Output the [x, y] coordinate of the center of the cell containing the given text.  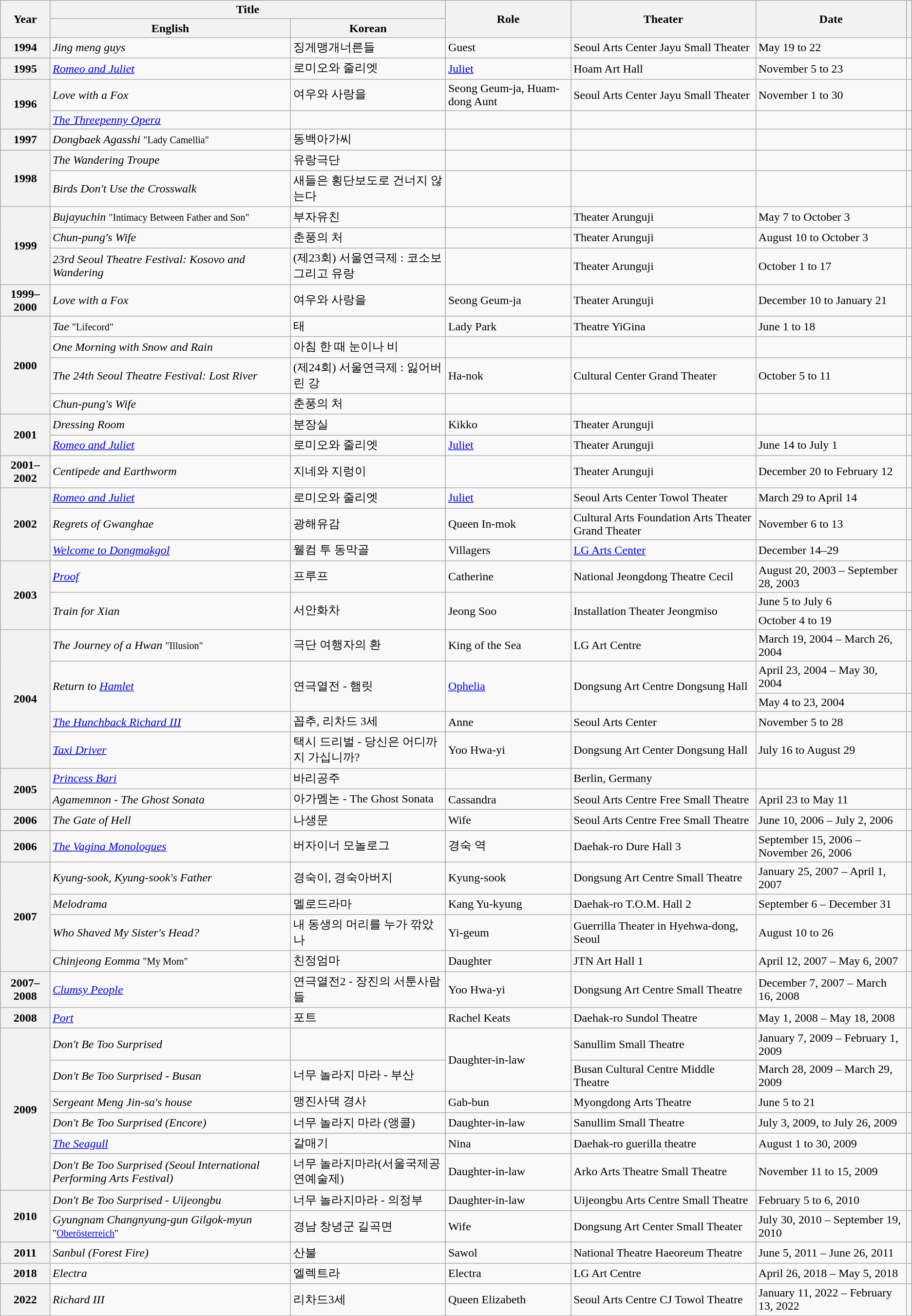
Sanbul (Forest Fire) [171, 1253]
October 4 to 19 [831, 620]
너무 놀라지 마라 (앵콜) [368, 1123]
아가멤논 - The Ghost Sonata [368, 799]
징게맹개너른들 [368, 48]
2022 [25, 1300]
June 10, 2006 – July 2, 2006 [831, 820]
Hoam Art Hall [664, 68]
경숙이, 경숙아버지 [368, 878]
The Vagina Monologues [171, 846]
Seong Geum-ja, Huam-dong Aunt [508, 95]
동백아가씨 [368, 139]
The 24th Seoul Theatre Festival: Lost River [171, 376]
Melodrama [171, 904]
October 5 to 11 [831, 376]
Gyungnam Changnyung-gun Gilgok-myun "Oberösterreich" [171, 1227]
Kyung-sook, Kyung-sook's Father [171, 878]
Centipede and Earthworm [171, 472]
Jing meng guys [171, 48]
Don't Be Too Surprised [171, 1044]
Who Shaved My Sister's Head? [171, 933]
May 4 to 23, 2004 [831, 702]
2018 [25, 1274]
November 6 to 13 [831, 524]
Bujayuchin "Intimacy Between Father and Son" [171, 217]
Daehak-ro guerilla theatre [664, 1144]
Dongsung Art Centre Dongsung Hall [664, 686]
Villagers [508, 551]
National Jeongdong Theatre Cecil [664, 577]
극단 여행자의 환 [368, 645]
October 1 to 17 [831, 266]
Daehak-ro Dure Hall 3 [664, 846]
August 20, 2003 – September 28, 2003 [831, 577]
Guest [508, 48]
Richard III [171, 1300]
바리공주 [368, 779]
Gab-bun [508, 1102]
Dongsung Art Center Small Theater [664, 1227]
Taxi Driver [171, 750]
Seoul Arts Center [664, 722]
Jeong Soo [508, 611]
1996 [25, 104]
August 1 to 30, 2009 [831, 1144]
Busan Cultural Centre Middle Theatre [664, 1076]
2011 [25, 1253]
Kikko [508, 425]
2008 [25, 1018]
December 20 to February 12 [831, 472]
December 7, 2007 – March 16, 2008 [831, 990]
Agamemnon - The Ghost Sonata [171, 799]
The Hunchback Richard III [171, 722]
포트 [368, 1018]
Kyung-sook [508, 878]
2010 [25, 1216]
멜로드라마 [368, 904]
2009 [25, 1109]
April 23, 2004 – May 30, 2004 [831, 677]
The Threepenny Opera [171, 120]
웰컴 투 동막골 [368, 551]
Role [508, 19]
엘렉트라 [368, 1274]
March 19, 2004 – March 26, 2004 [831, 645]
February 5 to 6, 2010 [831, 1201]
내 동생의 머리를 누가 깎았나 [368, 933]
경남 창녕군 길곡면 [368, 1227]
May 1, 2008 – May 18, 2008 [831, 1018]
Theatre YiGina [664, 326]
November 5 to 23 [831, 68]
Ha-nok [508, 376]
LG Arts Center [664, 551]
Daughter [508, 961]
April 26, 2018 – May 5, 2018 [831, 1274]
1995 [25, 68]
August 10 to October 3 [831, 238]
2004 [25, 699]
유랑극단 [368, 161]
Catherine [508, 577]
(제23회) 서울연극제 : 코소보 그리고 유랑 [368, 266]
National Theatre Haeoreum Theatre [664, 1253]
갈매기 [368, 1144]
산불 [368, 1253]
2002 [25, 524]
1999 [25, 246]
January 25, 2007 – April 1, 2007 [831, 878]
프루프 [368, 577]
Seong Geum-ja [508, 300]
Don't Be Too Surprised - Uijeongbu [171, 1201]
택시 드리벌 - 당신은 어디까지 가십니까? [368, 750]
Seoul Arts Center Towol Theater [664, 498]
JTN Art Hall 1 [664, 961]
연극열전2 - 장진의 서툰사람들 [368, 990]
Cultural Center Grand Theater [664, 376]
너무 놀라지 마라 - 부산 [368, 1076]
꼽추, 리차드 3세 [368, 722]
March 28, 2009 – March 29, 2009 [831, 1076]
Sergeant Meng Jin-sa's house [171, 1102]
1998 [25, 178]
Cultural Arts Foundation Arts Theater Grand Theater [664, 524]
2005 [25, 789]
Return to Hamlet [171, 686]
광해유감 [368, 524]
분장실 [368, 425]
친정엄마 [368, 961]
Sawol [508, 1253]
2007–2008 [25, 990]
Clumsy People [171, 990]
June 5 to July 6 [831, 602]
Rachel Keats [508, 1018]
Welcome to Dongmakgol [171, 551]
September 15, 2006 – November 26, 2006 [831, 846]
2000 [25, 365]
The Gate of Hell [171, 820]
태 [368, 326]
Princess Bari [171, 779]
The Wandering Troupe [171, 161]
November 5 to 28 [831, 722]
Lady Park [508, 326]
November 1 to 30 [831, 95]
2003 [25, 595]
부자유친 [368, 217]
September 6 – December 31 [831, 904]
Dongsung Art Center Dongsung Hall [664, 750]
Chinjeong Eomma "My Mom" [171, 961]
Queen In-mok [508, 524]
Tae "Lifecord" [171, 326]
2001–2002 [25, 472]
June 5, 2011 – June 26, 2011 [831, 1253]
Don't Be Too Surprised (Seoul International Performing Arts Festival) [171, 1172]
서안화차 [368, 611]
Uijeongbu Arts Centre Small Theatre [664, 1201]
Seoul Arts Centre CJ Towol Theatre [664, 1300]
November 11 to 15, 2009 [831, 1172]
July 3, 2009, to July 26, 2009 [831, 1123]
Port [171, 1018]
2001 [25, 435]
March 29 to April 14 [831, 498]
Daehak-ro T.O.M. Hall 2 [664, 904]
Yi-geum [508, 933]
January 7, 2009 – February 1, 2009 [831, 1044]
The Journey of a Hwan "Illusion" [171, 645]
버자이너 모놀로그 [368, 846]
Don't Be Too Surprised - Busan [171, 1076]
Nina [508, 1144]
Regrets of Gwanghae [171, 524]
Guerrilla Theater in Hyehwa-dong, Seoul [664, 933]
One Morning with Snow and Rain [171, 347]
지네와 지렁이 [368, 472]
Ophelia [508, 686]
1997 [25, 139]
Train for Xian [171, 611]
The Seagull [171, 1144]
나생문 [368, 820]
Installation Theater Jeongmiso [664, 611]
너무 놀라지마라 - 의정부 [368, 1201]
May 19 to 22 [831, 48]
맹진사댁 경사 [368, 1102]
너무 놀라지마라(서울국제공연예술제) [368, 1172]
July 16 to August 29 [831, 750]
English [171, 28]
King of the Sea [508, 645]
Berlin, Germany [664, 779]
새들은 횡단보도로 건너지 않는다 [368, 189]
Kang Yu-kyung [508, 904]
Date [831, 19]
Cassandra [508, 799]
1994 [25, 48]
Proof [171, 577]
April 23 to May 11 [831, 799]
Daehak-ro Sundol Theatre [664, 1018]
Dressing Room [171, 425]
December 10 to January 21 [831, 300]
Dongbaek Agasshi "Lady Camellia" [171, 139]
리차드3세 [368, 1300]
June 1 to 18 [831, 326]
연극열전 - 햄릿 [368, 686]
Arko Arts Theatre Small Theatre [664, 1172]
경숙 역 [508, 846]
July 30, 2010 – September 19, 2010 [831, 1227]
June 14 to July 1 [831, 445]
January 11, 2022 – February 13, 2022 [831, 1300]
Birds Don't Use the Crosswalk [171, 189]
August 10 to 26 [831, 933]
Year [25, 19]
May 7 to October 3 [831, 217]
Korean [368, 28]
Anne [508, 722]
1999–2000 [25, 300]
Theater [664, 19]
아침 한 때 눈이나 비 [368, 347]
Don't Be Too Surprised (Encore) [171, 1123]
June 5 to 21 [831, 1102]
2007 [25, 916]
Title [248, 10]
Myongdong Arts Theatre [664, 1102]
Queen Elizabeth [508, 1300]
April 12, 2007 – May 6, 2007 [831, 961]
23rd Seoul Theatre Festival: Kosovo and Wandering [171, 266]
December 14–29 [831, 551]
(제24회) 서울연극제 : 잃어버린 강 [368, 376]
